Output the [X, Y] coordinate of the center of the cell containing the given text.  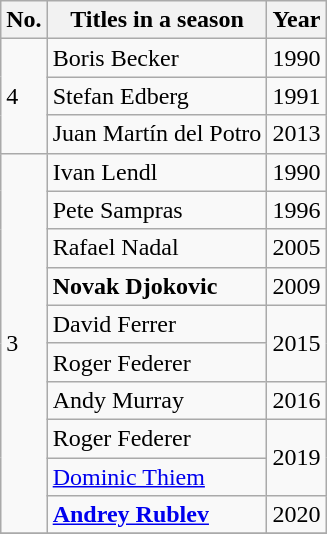
Boris Becker [157, 58]
3 [24, 344]
2009 [296, 286]
2005 [296, 248]
Andrey Rublev [157, 515]
4 [24, 96]
David Ferrer [157, 324]
No. [24, 20]
Dominic Thiem [157, 477]
Stefan Edberg [157, 96]
1991 [296, 96]
2015 [296, 343]
Novak Djokovic [157, 286]
Pete Sampras [157, 210]
Andy Murray [157, 400]
1996 [296, 210]
Year [296, 20]
2019 [296, 457]
2013 [296, 134]
Rafael Nadal [157, 248]
2020 [296, 515]
Juan Martín del Potro [157, 134]
Titles in a season [157, 20]
2016 [296, 400]
Ivan Lendl [157, 172]
